Locate the cell with the specified text and output its [x, y] center coordinate. 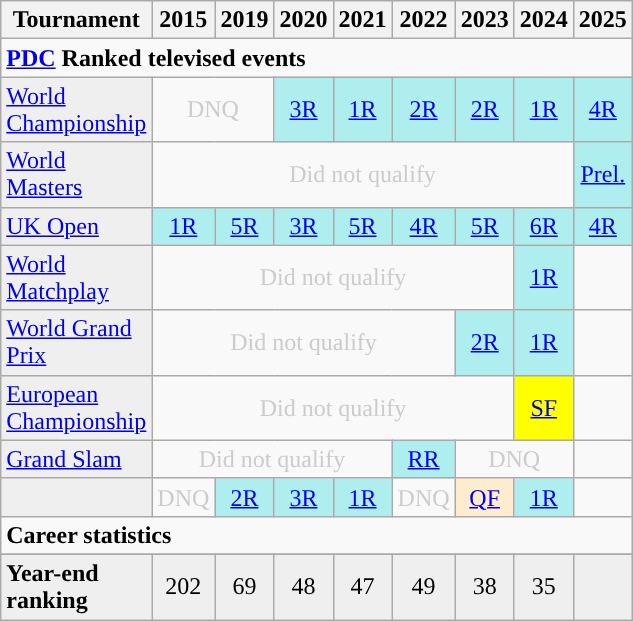
Tournament [76, 20]
World Matchplay [76, 278]
RR [424, 459]
UK Open [76, 226]
2019 [244, 20]
2022 [424, 20]
2015 [184, 20]
2024 [544, 20]
World Championship [76, 110]
49 [424, 586]
Grand Slam [76, 459]
6R [544, 226]
2025 [602, 20]
SF [544, 408]
World Masters [76, 174]
202 [184, 586]
2023 [484, 20]
QF [484, 497]
PDC Ranked televised events [317, 58]
Career statistics [317, 535]
38 [484, 586]
World Grand Prix [76, 342]
35 [544, 586]
69 [244, 586]
48 [304, 586]
2021 [362, 20]
2020 [304, 20]
Prel. [602, 174]
47 [362, 586]
European Championship [76, 408]
Year-end ranking [76, 586]
